Capture the cell that displays the provided text and extract its (x, y) central coordinate. 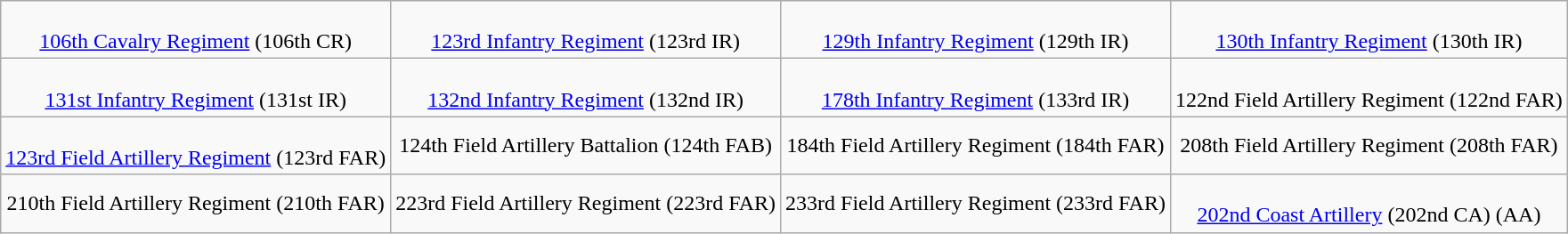
208th Field Artillery Regiment (208th FAR) (1369, 146)
131st Infantry Regiment (131st IR) (196, 87)
178th Infantry Regiment (133rd IR) (976, 87)
233rd Field Artillery Regiment (233rd FAR) (976, 203)
223rd Field Artillery Regiment (223rd FAR) (586, 203)
106th Cavalry Regiment (106th CR) (196, 30)
210th Field Artillery Regiment (210th FAR) (196, 203)
123rd Field Artillery Regiment (123rd FAR) (196, 146)
202nd Coast Artillery (202nd CA) (AA) (1369, 203)
122nd Field Artillery Regiment (122nd FAR) (1369, 87)
123rd Infantry Regiment (123rd IR) (586, 30)
129th Infantry Regiment (129th IR) (976, 30)
130th Infantry Regiment (130th IR) (1369, 30)
124th Field Artillery Battalion (124th FAB) (586, 146)
184th Field Artillery Regiment (184th FAR) (976, 146)
132nd Infantry Regiment (132nd IR) (586, 87)
